For the text-containing cell, return its midpoint in [x, y] coordinate format. 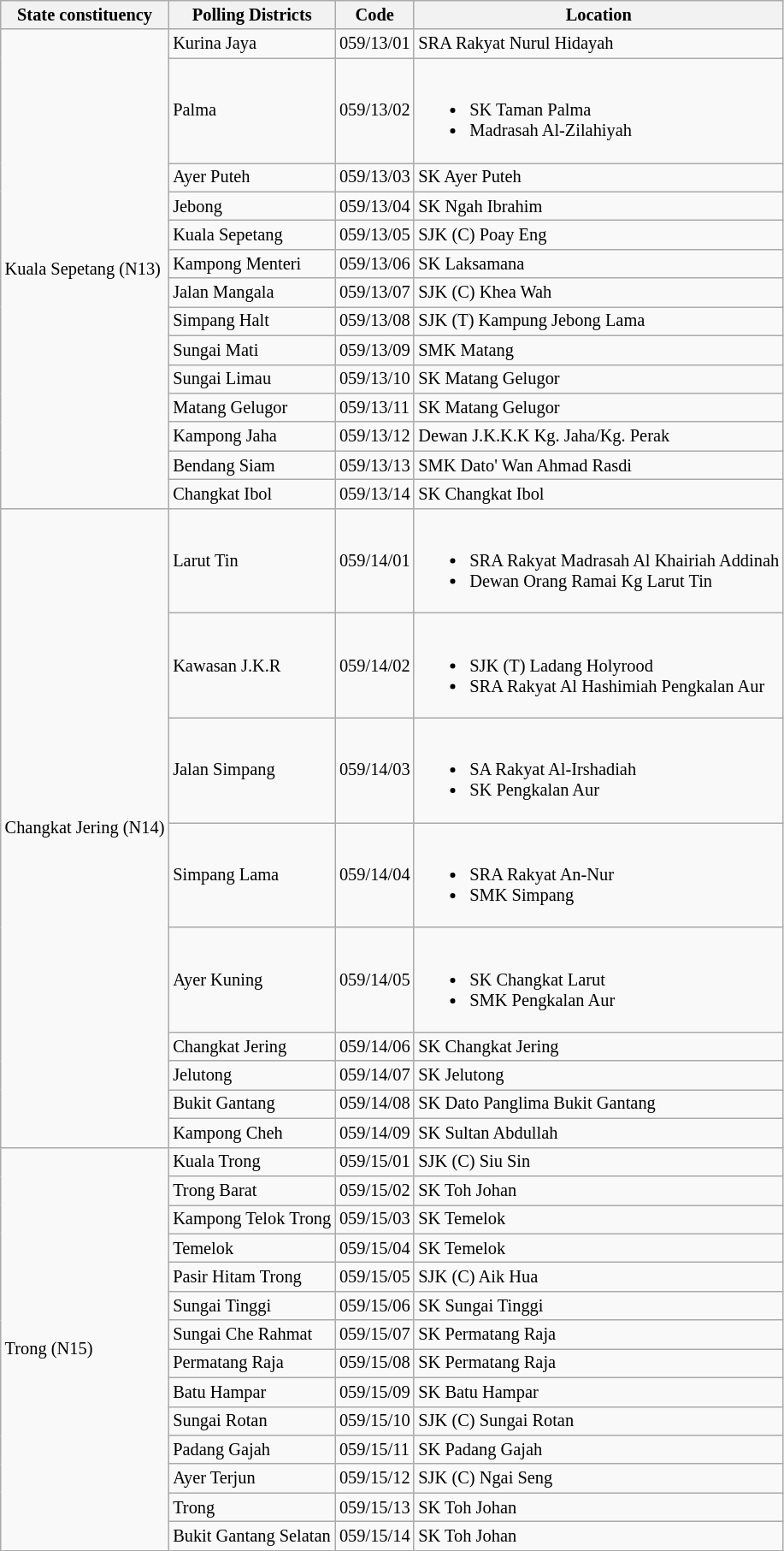
Bukit Gantang Selatan [251, 1536]
SK Ayer Puteh [598, 177]
059/15/05 [374, 1276]
059/14/09 [374, 1133]
SJK (T) Kampung Jebong Lama [598, 321]
Larut Tin [251, 560]
059/15/13 [374, 1507]
SJK (C) Aik Hua [598, 1276]
Kampong Cheh [251, 1133]
SK Taman PalmaMadrasah Al-Zilahiyah [598, 110]
059/15/12 [374, 1478]
Kurina Jaya [251, 44]
SK Sungai Tinggi [598, 1305]
SJK (T) Ladang HolyroodSRA Rakyat Al Hashimiah Pengkalan Aur [598, 665]
059/13/03 [374, 177]
059/15/08 [374, 1363]
Kuala Sepetang (N13) [85, 269]
059/13/08 [374, 321]
Changkat Jering [251, 1046]
Jelutong [251, 1075]
059/14/02 [374, 665]
SK Changkat LarutSMK Pengkalan Aur [598, 980]
Palma [251, 110]
Location [598, 15]
059/15/03 [374, 1219]
Temelok [251, 1248]
SK Sultan Abdullah [598, 1133]
SK Padang Gajah [598, 1449]
059/15/09 [374, 1392]
SA Rakyat Al-IrshadiahSK Pengkalan Aur [598, 770]
059/14/03 [374, 770]
SMK Matang [598, 350]
Jalan Mangala [251, 293]
059/13/10 [374, 379]
059/15/14 [374, 1536]
SK Changkat Ibol [598, 494]
Simpang Halt [251, 321]
Ayer Puteh [251, 177]
SK Changkat Jering [598, 1046]
Ayer Terjun [251, 1478]
Sungai Limau [251, 379]
SK Ngah Ibrahim [598, 206]
059/14/08 [374, 1104]
Kuala Trong [251, 1162]
Kuala Sepetang [251, 234]
059/13/02 [374, 110]
SJK (C) Poay Eng [598, 234]
Padang Gajah [251, 1449]
059/13/07 [374, 293]
059/15/11 [374, 1449]
SRA Rakyat An-NurSMK Simpang [598, 874]
059/15/02 [374, 1190]
Bendang Siam [251, 465]
SJK (C) Ngai Seng [598, 1478]
Kampong Jaha [251, 436]
059/13/06 [374, 263]
Sungai Che Rahmat [251, 1335]
Sungai Mati [251, 350]
SK Batu Hampar [598, 1392]
State constituency [85, 15]
SRA Rakyat Madrasah Al Khairiah AddinahDewan Orang Ramai Kg Larut Tin [598, 560]
Matang Gelugor [251, 407]
059/15/01 [374, 1162]
SMK Dato' Wan Ahmad Rasdi [598, 465]
Kampong Menteri [251, 263]
Dewan J.K.K.K Kg. Jaha/Kg. Perak [598, 436]
Trong [251, 1507]
059/13/14 [374, 494]
Trong (N15) [85, 1348]
Jalan Simpang [251, 770]
059/13/05 [374, 234]
Sungai Tinggi [251, 1305]
SJK (C) Siu Sin [598, 1162]
Changkat Jering (N14) [85, 828]
SJK (C) Sungai Rotan [598, 1421]
Sungai Rotan [251, 1421]
Changkat Ibol [251, 494]
059/15/10 [374, 1421]
059/13/12 [374, 436]
Ayer Kuning [251, 980]
Jebong [251, 206]
Permatang Raja [251, 1363]
Polling Districts [251, 15]
059/14/05 [374, 980]
SK Jelutong [598, 1075]
Code [374, 15]
059/14/07 [374, 1075]
SJK (C) Khea Wah [598, 293]
059/13/04 [374, 206]
059/14/06 [374, 1046]
059/14/04 [374, 874]
Kawasan J.K.R [251, 665]
059/15/07 [374, 1335]
Batu Hampar [251, 1392]
059/13/11 [374, 407]
Simpang Lama [251, 874]
Pasir Hitam Trong [251, 1276]
059/13/13 [374, 465]
SK Dato Panglima Bukit Gantang [598, 1104]
SK Laksamana [598, 263]
Trong Barat [251, 1190]
059/15/04 [374, 1248]
059/15/06 [374, 1305]
059/13/09 [374, 350]
SRA Rakyat Nurul Hidayah [598, 44]
Bukit Gantang [251, 1104]
Kampong Telok Trong [251, 1219]
059/13/01 [374, 44]
059/14/01 [374, 560]
